Return the (X, Y) coordinate for the center point of the cell that contains the specified text.  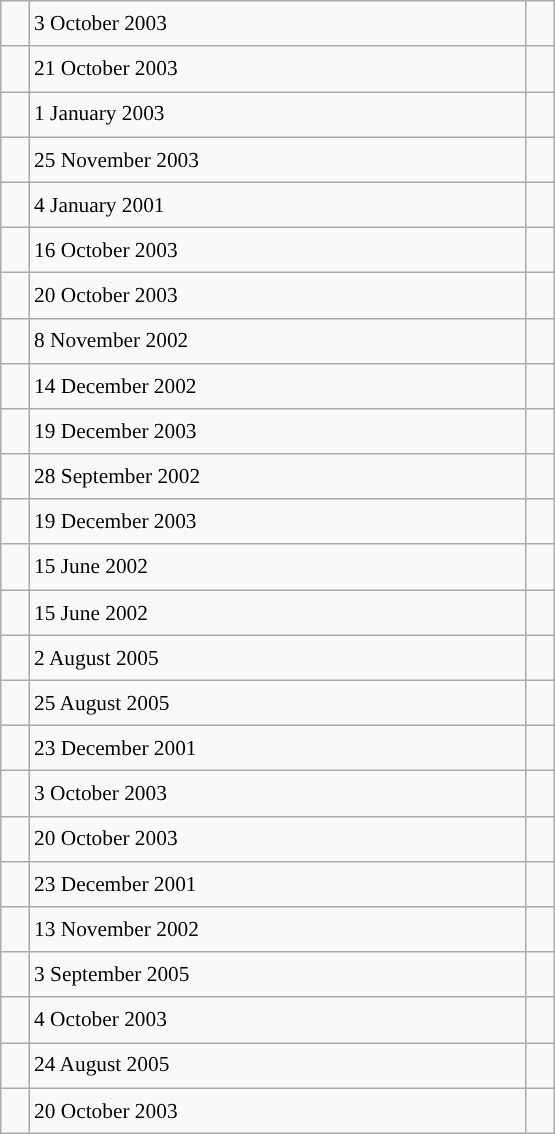
25 November 2003 (278, 160)
1 January 2003 (278, 114)
28 September 2002 (278, 476)
4 October 2003 (278, 1020)
24 August 2005 (278, 1066)
14 December 2002 (278, 386)
16 October 2003 (278, 250)
2 August 2005 (278, 658)
13 November 2002 (278, 930)
3 September 2005 (278, 974)
25 August 2005 (278, 702)
21 October 2003 (278, 68)
4 January 2001 (278, 204)
8 November 2002 (278, 340)
